Return (X, Y) of the center of cell containing provided text 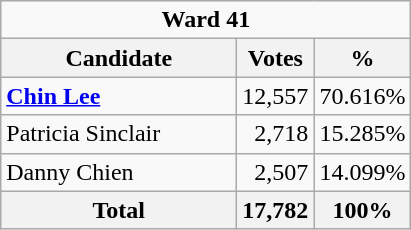
% (362, 58)
Ward 41 (206, 20)
17,782 (276, 210)
Total (119, 210)
2,718 (276, 134)
15.285% (362, 134)
2,507 (276, 172)
Candidate (119, 58)
12,557 (276, 96)
100% (362, 210)
14.099% (362, 172)
Votes (276, 58)
Danny Chien (119, 172)
Chin Lee (119, 96)
Patricia Sinclair (119, 134)
70.616% (362, 96)
